Return the (X, Y) coordinate for the center point of the cell that contains the specified text.  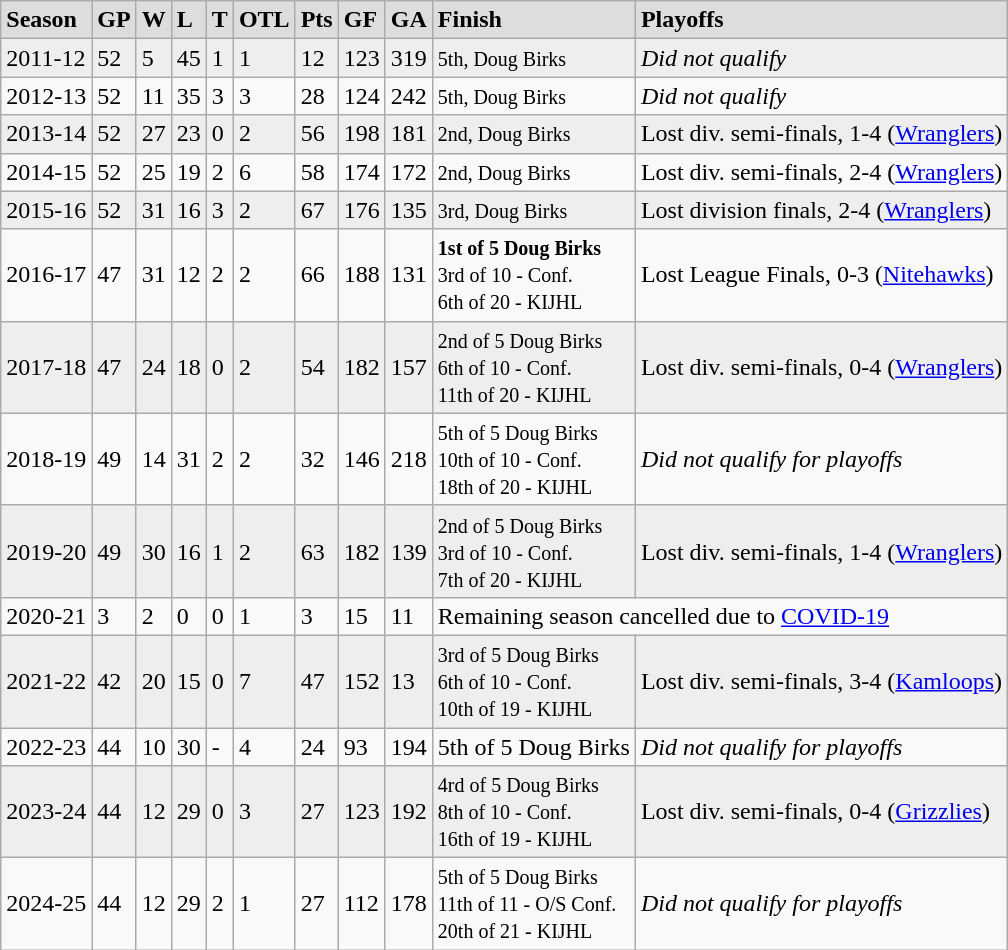
Lost div. semi-finals, 0-4 (Grizzlies) (821, 812)
T (220, 20)
67 (316, 210)
GA (408, 20)
181 (408, 134)
7 (264, 681)
13 (408, 681)
32 (316, 459)
Finish (534, 20)
OTL (264, 20)
Lost div. semi-finals, 3-4 (Kamloops) (821, 681)
2016-17 (46, 275)
157 (408, 367)
18 (188, 367)
L (188, 20)
319 (408, 58)
5th of 5 Doug Birks 10th of 10 - Conf.18th of 20 - KIJHL (534, 459)
218 (408, 459)
Lost div. semi-finals, 0-4 (Wranglers) (821, 367)
152 (362, 681)
Season (46, 20)
124 (362, 96)
2013-14 (46, 134)
45 (188, 58)
5 (154, 58)
5th of 5 Doug Birks (534, 747)
4 (264, 747)
93 (362, 747)
3rd, Doug Birks (534, 210)
10 (154, 747)
W (154, 20)
35 (188, 96)
178 (408, 904)
GP (114, 20)
Lost division finals, 2-4 (Wranglers) (821, 210)
23 (188, 134)
2019-20 (46, 551)
139 (408, 551)
6 (264, 172)
2022-23 (46, 747)
Lost div. semi-finals, 2-4 (Wranglers) (821, 172)
Lost League Finals, 0-3 (Nitehawks) (821, 275)
1st of 5 Doug Birks 3rd of 10 - Conf.6th of 20 - KIJHL (534, 275)
2nd of 5 Doug Birks 3rd of 10 - Conf.7th of 20 - KIJHL (534, 551)
20 (154, 681)
2020-21 (46, 616)
Playoffs (821, 20)
4rd of 5 Doug Birks 8th of 10 - Conf.16th of 19 - KIJHL (534, 812)
2017-18 (46, 367)
63 (316, 551)
176 (362, 210)
131 (408, 275)
192 (408, 812)
135 (408, 210)
2023-24 (46, 812)
Remaining season cancelled due to COVID-19 (720, 616)
2018-19 (46, 459)
112 (362, 904)
3rd of 5 Doug Birks 6th of 10 - Conf.10th of 19 - KIJHL (534, 681)
2011-12 (46, 58)
2014-15 (46, 172)
146 (362, 459)
2015-16 (46, 210)
2012-13 (46, 96)
242 (408, 96)
174 (362, 172)
54 (316, 367)
5th of 5 Doug Birks 11th of 11 - O/S Conf.20th of 21 - KIJHL (534, 904)
188 (362, 275)
2021-22 (46, 681)
- (220, 747)
Pts (316, 20)
56 (316, 134)
42 (114, 681)
198 (362, 134)
GF (362, 20)
66 (316, 275)
14 (154, 459)
2024-25 (46, 904)
172 (408, 172)
58 (316, 172)
28 (316, 96)
194 (408, 747)
2nd of 5 Doug Birks 6th of 10 - Conf.11th of 20 - KIJHL (534, 367)
19 (188, 172)
25 (154, 172)
